Find where the given text appears and provide that cell's center as (X, Y) coordinate. 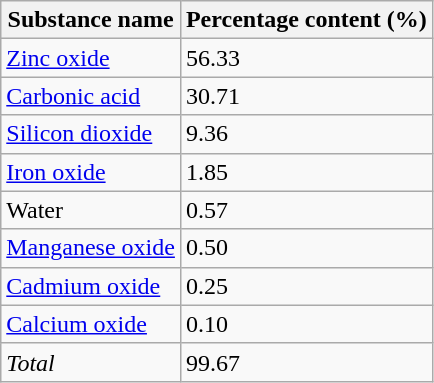
56.33 (306, 58)
Manganese oxide (91, 248)
Iron oxide (91, 172)
Zinc oxide (91, 58)
Water (91, 210)
Total (91, 362)
Carbonic acid (91, 96)
99.67 (306, 362)
0.57 (306, 210)
Cadmium oxide (91, 286)
0.50 (306, 248)
0.10 (306, 324)
Percentage content (%) (306, 20)
Silicon dioxide (91, 134)
0.25 (306, 286)
1.85 (306, 172)
Substance name (91, 20)
30.71 (306, 96)
Calcium oxide (91, 324)
9.36 (306, 134)
